Pinpoint the cell where the given text exists, returning its [X, Y] midpoint coordinate. 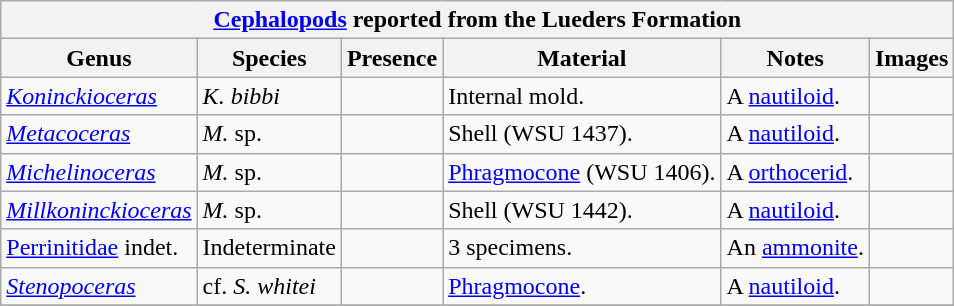
Cephalopods reported from the Lueders Formation [478, 20]
Perrinitidae indet. [99, 248]
Phragmocone (WSU 1406). [582, 172]
Indeterminate [269, 248]
cf. S. whitei [269, 286]
Stenopoceras [99, 286]
An ammonite. [795, 248]
Michelinoceras [99, 172]
Notes [795, 58]
Phragmocone. [582, 286]
K. bibbi [269, 96]
Internal mold. [582, 96]
Millkoninckioceras [99, 210]
Shell (WSU 1442). [582, 210]
Species [269, 58]
Images [911, 58]
Koninckioceras [99, 96]
Presence [392, 58]
Metacoceras [99, 134]
Material [582, 58]
3 specimens. [582, 248]
A orthocerid. [795, 172]
Shell (WSU 1437). [582, 134]
Genus [99, 58]
